Pinpoint the cell where the given text exists, returning its [X, Y] midpoint coordinate. 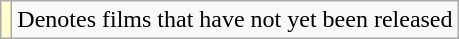
Denotes films that have not yet been released [235, 20]
